Identify which cell holds the provided text, then report its [x, y] central coordinate. 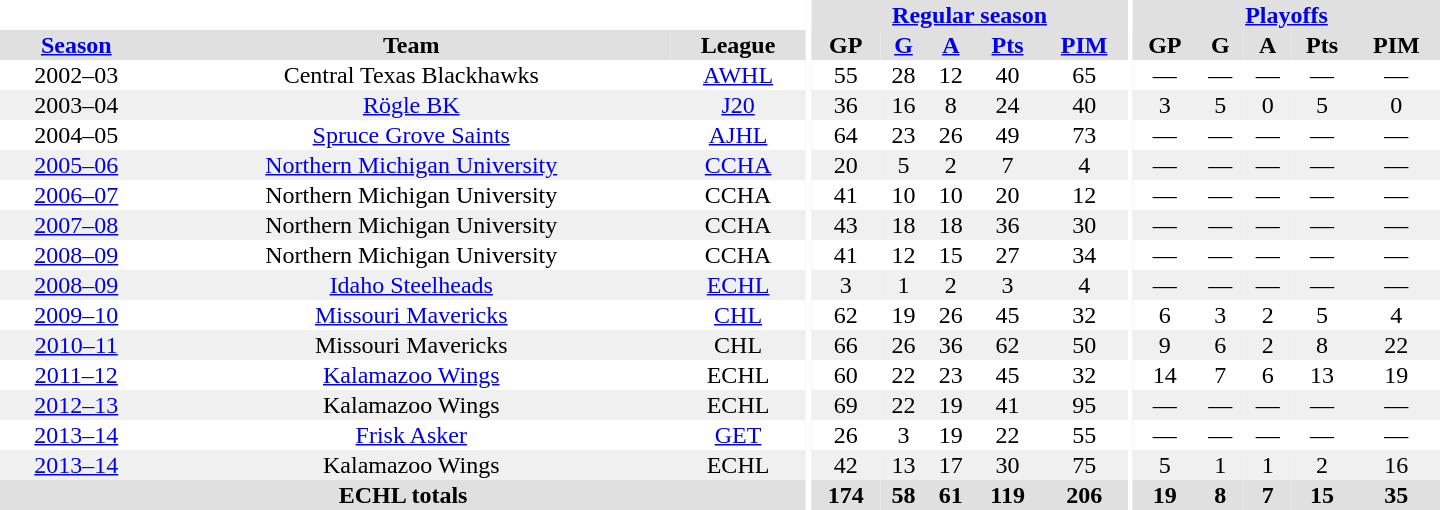
2003–04 [76, 105]
42 [845, 465]
Season [76, 45]
Idaho Steelheads [412, 285]
AJHL [738, 135]
Central Texas Blackhawks [412, 75]
50 [1084, 345]
2007–08 [76, 225]
2011–12 [76, 375]
J20 [738, 105]
206 [1084, 495]
34 [1084, 255]
ECHL totals [403, 495]
2006–07 [76, 195]
174 [845, 495]
2005–06 [76, 165]
95 [1084, 405]
Regular season [969, 15]
9 [1165, 345]
2004–05 [76, 135]
14 [1165, 375]
AWHL [738, 75]
2002–03 [76, 75]
60 [845, 375]
43 [845, 225]
64 [845, 135]
Frisk Asker [412, 435]
24 [1008, 105]
69 [845, 405]
66 [845, 345]
2010–11 [76, 345]
Playoffs [1286, 15]
Rögle BK [412, 105]
17 [950, 465]
27 [1008, 255]
61 [950, 495]
73 [1084, 135]
League [738, 45]
119 [1008, 495]
GET [738, 435]
Spruce Grove Saints [412, 135]
49 [1008, 135]
2009–10 [76, 315]
58 [904, 495]
65 [1084, 75]
Team [412, 45]
35 [1396, 495]
28 [904, 75]
2012–13 [76, 405]
75 [1084, 465]
